Provide the (X, Y) coordinate of the cell's center where the given text is located.  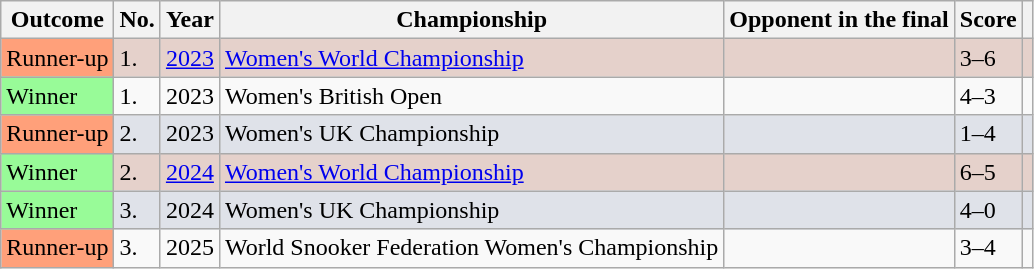
No. (137, 20)
3–4 (988, 248)
World Snooker Federation Women's Championship (471, 248)
4–0 (988, 210)
3–6 (988, 58)
Score (988, 20)
Women's British Open (471, 96)
Opponent in the final (839, 20)
1–4 (988, 134)
6–5 (988, 172)
4–3 (988, 96)
Year (190, 20)
2025 (190, 248)
Outcome (58, 20)
Championship (471, 20)
